Determine the [X, Y] coordinate at the center of the cell enclosing the given text.  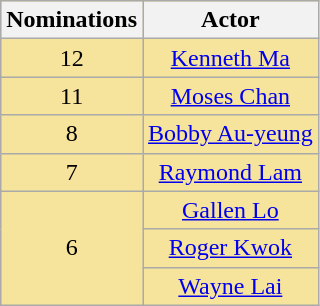
Nominations [72, 20]
Actor [230, 20]
Moses Chan [230, 96]
Wayne Lai [230, 286]
11 [72, 96]
8 [72, 134]
12 [72, 58]
7 [72, 172]
Raymond Lam [230, 172]
Kenneth Ma [230, 58]
6 [72, 248]
Roger Kwok [230, 248]
Bobby Au-yeung [230, 134]
Gallen Lo [230, 210]
